From the cell containing the given text, extract its center point as [X, Y] coordinate. 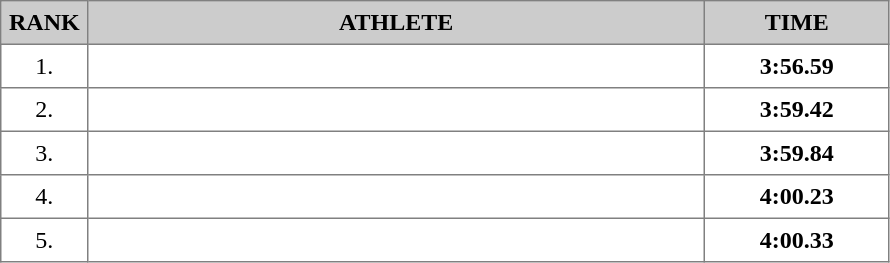
3:59.84 [796, 153]
5. [44, 240]
2. [44, 110]
TIME [796, 23]
RANK [44, 23]
3:59.42 [796, 110]
3. [44, 153]
4:00.33 [796, 240]
4:00.23 [796, 197]
4. [44, 197]
ATHLETE [396, 23]
3:56.59 [796, 66]
1. [44, 66]
